Return the [x, y] coordinate for the center point of the cell that contains the specified text.  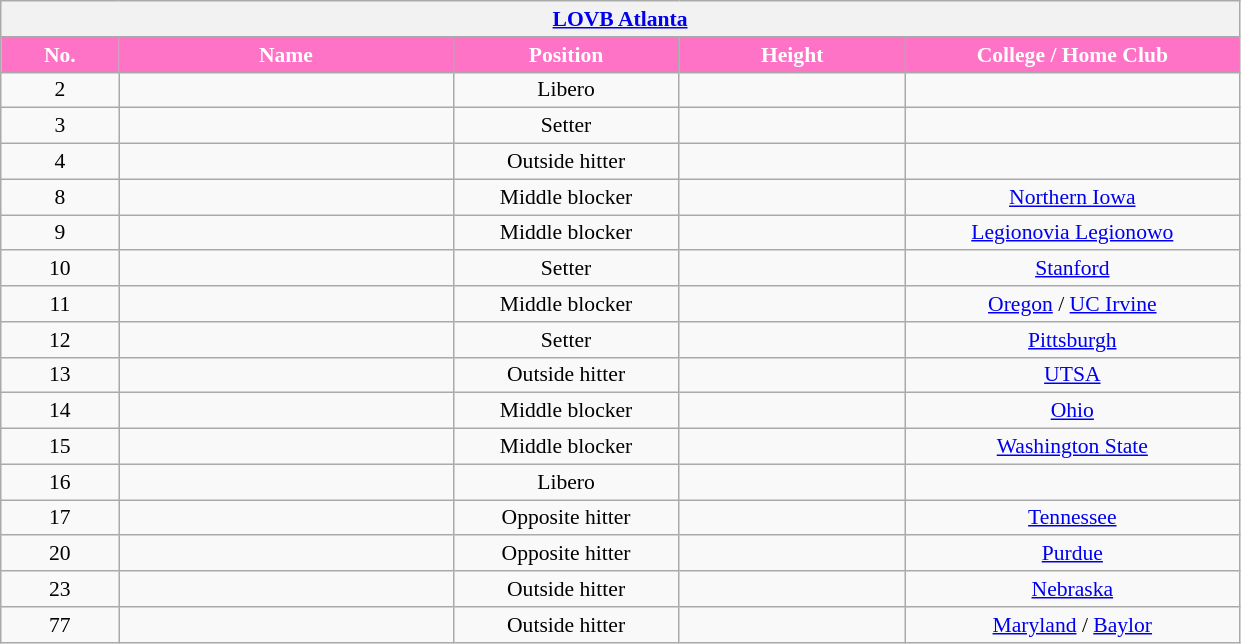
10 [60, 269]
Height [792, 55]
No. [60, 55]
LOVB Atlanta [620, 19]
Legionovia Legionowo [1072, 233]
17 [60, 518]
3 [60, 126]
13 [60, 375]
Oregon / UC Irvine [1072, 304]
Tennessee [1072, 518]
12 [60, 340]
14 [60, 411]
Name [286, 55]
16 [60, 482]
11 [60, 304]
Northern Iowa [1072, 197]
Nebraska [1072, 589]
UTSA [1072, 375]
Position [566, 55]
15 [60, 447]
77 [60, 625]
Washington State [1072, 447]
4 [60, 162]
Ohio [1072, 411]
College / Home Club [1072, 55]
Purdue [1072, 554]
2 [60, 90]
20 [60, 554]
9 [60, 233]
23 [60, 589]
Pittsburgh [1072, 340]
Maryland / Baylor [1072, 625]
8 [60, 197]
Stanford [1072, 269]
